For the text-containing cell, return its midpoint in (X, Y) coordinate format. 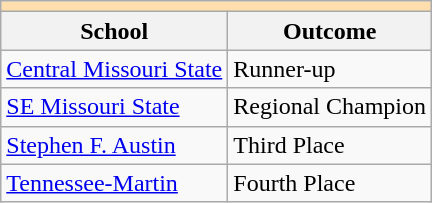
Fourth Place (330, 183)
School (114, 31)
Tennessee-Martin (114, 183)
Stephen F. Austin (114, 145)
Outcome (330, 31)
Third Place (330, 145)
Central Missouri State (114, 69)
Regional Champion (330, 107)
Runner-up (330, 69)
SE Missouri State (114, 107)
